Locate the cell with the specified text and output its (x, y) center coordinate. 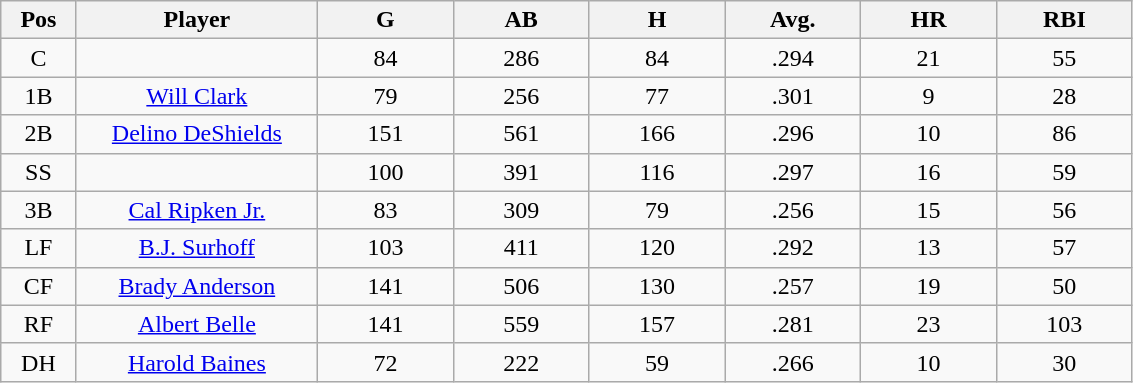
19 (929, 286)
2B (38, 134)
.297 (793, 172)
50 (1064, 286)
222 (521, 362)
Player (196, 20)
56 (1064, 210)
Albert Belle (196, 324)
86 (1064, 134)
15 (929, 210)
.292 (793, 248)
151 (386, 134)
309 (521, 210)
Cal Ripken Jr. (196, 210)
Brady Anderson (196, 286)
9 (929, 96)
AB (521, 20)
Avg. (793, 20)
.296 (793, 134)
391 (521, 172)
.266 (793, 362)
166 (657, 134)
100 (386, 172)
Delino DeShields (196, 134)
55 (1064, 58)
411 (521, 248)
559 (521, 324)
13 (929, 248)
3B (38, 210)
1B (38, 96)
.294 (793, 58)
157 (657, 324)
CF (38, 286)
286 (521, 58)
RF (38, 324)
21 (929, 58)
506 (521, 286)
.256 (793, 210)
Pos (38, 20)
RBI (1064, 20)
256 (521, 96)
.257 (793, 286)
C (38, 58)
H (657, 20)
28 (1064, 96)
57 (1064, 248)
72 (386, 362)
DH (38, 362)
Will Clark (196, 96)
116 (657, 172)
B.J. Surhoff (196, 248)
16 (929, 172)
G (386, 20)
.301 (793, 96)
561 (521, 134)
SS (38, 172)
Harold Baines (196, 362)
.281 (793, 324)
130 (657, 286)
120 (657, 248)
HR (929, 20)
LF (38, 248)
83 (386, 210)
23 (929, 324)
30 (1064, 362)
77 (657, 96)
